Determine the (X, Y) coordinate at the center of the cell enclosing the given text.  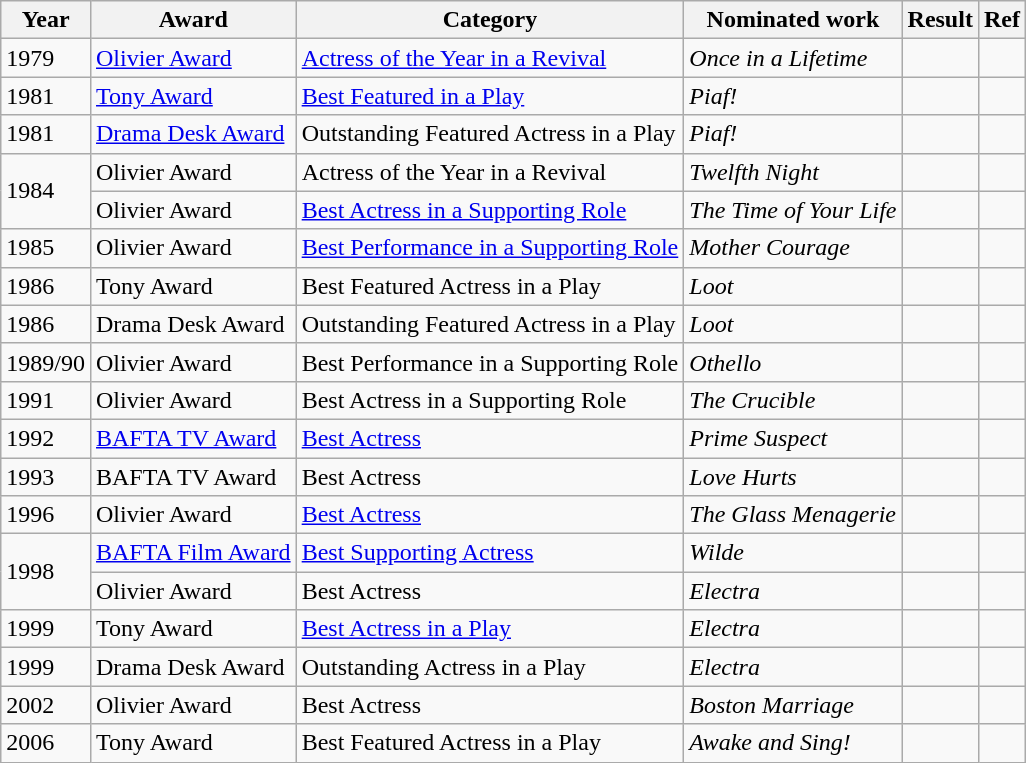
Love Hurts (793, 477)
Twelfth Night (793, 172)
The Crucible (793, 400)
Category (490, 20)
Year (46, 20)
Ref (1002, 20)
Best Actress in a Play (490, 629)
1991 (46, 400)
Awake and Sing! (793, 743)
Boston Marriage (793, 705)
Othello (793, 362)
The Glass Menagerie (793, 515)
Nominated work (793, 20)
Wilde (793, 553)
The Time of Your Life (793, 210)
Mother Courage (793, 248)
1993 (46, 477)
1989/90 (46, 362)
1984 (46, 191)
Result (940, 20)
1992 (46, 438)
1985 (46, 248)
1979 (46, 58)
Best Featured in a Play (490, 96)
2006 (46, 743)
1996 (46, 515)
Outstanding Actress in a Play (490, 667)
BAFTA Film Award (193, 553)
1998 (46, 572)
Award (193, 20)
Prime Suspect (793, 438)
Once in a Lifetime (793, 58)
2002 (46, 705)
Best Supporting Actress (490, 553)
